From the cell containing the given text, extract its center point as [X, Y] coordinate. 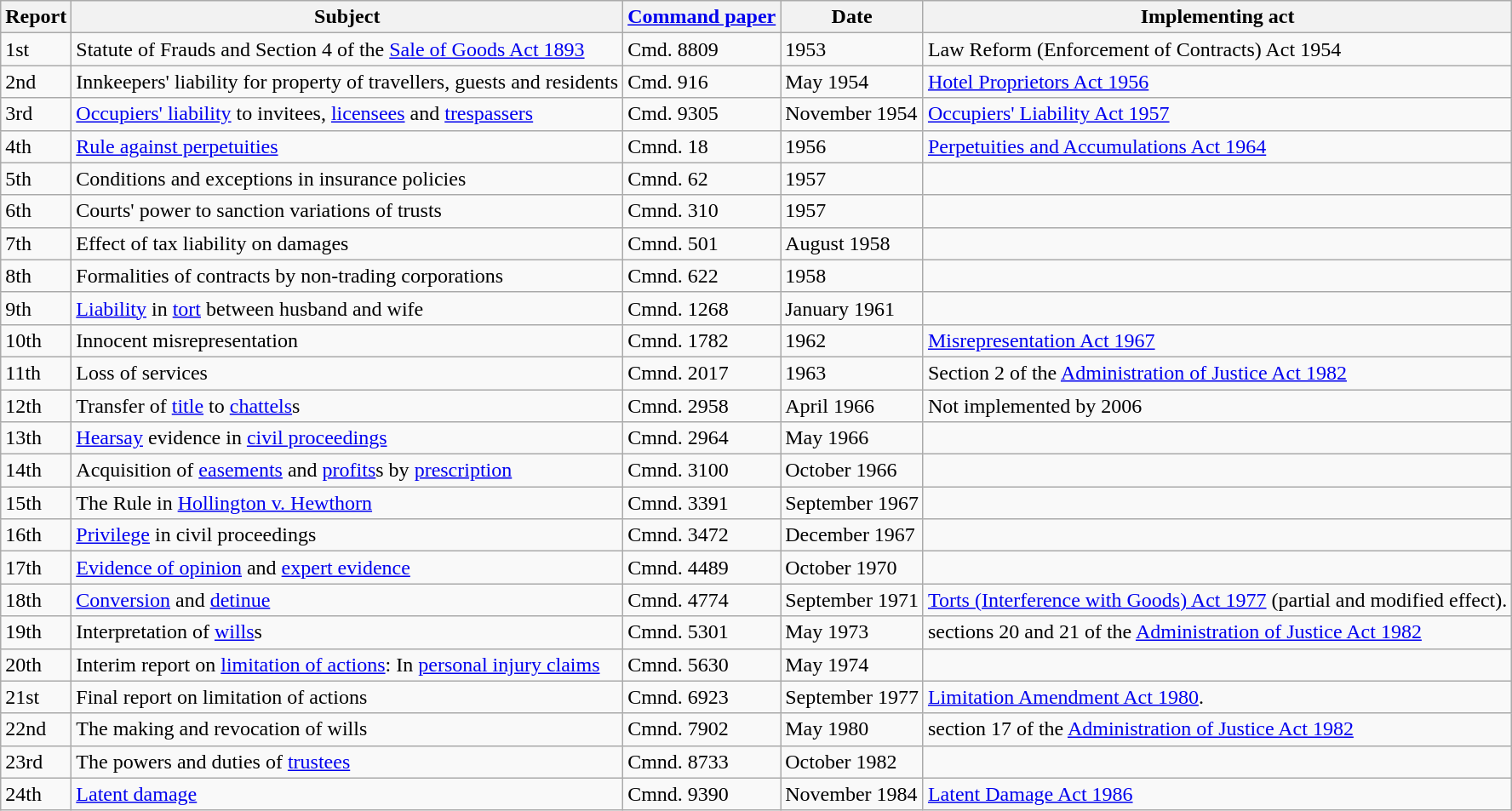
Occupiers' Liability Act 1957 [1217, 114]
24th [36, 794]
Section 2 of the Administration of Justice Act 1982 [1217, 373]
Misrepresentation Act 1967 [1217, 340]
Report [36, 17]
17th [36, 568]
Not implemented by 2006 [1217, 406]
10th [36, 340]
section 17 of the Administration of Justice Act 1982 [1217, 729]
21st [36, 697]
5th [36, 179]
1956 [852, 146]
13th [36, 438]
May 1954 [852, 82]
Transfer of title to chattelss [347, 406]
Cmnd. 7902 [702, 729]
October 1982 [852, 762]
23rd [36, 762]
16th [36, 535]
Cmnd. 1782 [702, 340]
4th [36, 146]
May 1966 [852, 438]
1962 [852, 340]
15th [36, 503]
6th [36, 211]
Courts' power to sanction variations of trusts [347, 211]
November 1984 [852, 794]
September 1971 [852, 600]
2nd [36, 82]
Cmnd. 310 [702, 211]
Torts (Interference with Goods) Act 1977 (partial and modified effect). [1217, 600]
12th [36, 406]
October 1966 [852, 471]
Latent damage [347, 794]
14th [36, 471]
Effect of tax liability on damages [347, 243]
Cmd. 8809 [702, 49]
19th [36, 632]
Cmd. 916 [702, 82]
The Rule in Hollington v. Hewthorn [347, 503]
Date [852, 17]
October 1970 [852, 568]
January 1961 [852, 308]
Cmnd. 501 [702, 243]
Cmnd. 2017 [702, 373]
Interim report on limitation of actions: In personal injury claims [347, 665]
Implementing act [1217, 17]
Cmnd. 6923 [702, 697]
Law Reform (Enforcement of Contracts) Act 1954 [1217, 49]
Hearsay evidence in civil proceedings [347, 438]
September 1967 [852, 503]
Command paper [702, 17]
Innkeepers' liability for property of travellers, guests and residents [347, 82]
Occupiers' liability to invitees, licensees and trespassers [347, 114]
7th [36, 243]
3rd [36, 114]
1963 [852, 373]
Perpetuities and Accumulations Act 1964 [1217, 146]
August 1958 [852, 243]
Cmnd. 2964 [702, 438]
Cmnd. 3472 [702, 535]
Cmnd. 9390 [702, 794]
September 1977 [852, 697]
18th [36, 600]
1958 [852, 276]
Cmnd. 1268 [702, 308]
May 1974 [852, 665]
Cmd. 9305 [702, 114]
Cmnd. 3391 [702, 503]
Innocent misrepresentation [347, 340]
May 1973 [852, 632]
Final report on limitation of actions [347, 697]
1st [36, 49]
Subject [347, 17]
Cmnd. 5301 [702, 632]
Interpretation of willss [347, 632]
Cmnd. 18 [702, 146]
Cmnd. 4489 [702, 568]
The making and revocation of wills [347, 729]
11th [36, 373]
Hotel Proprietors Act 1956 [1217, 82]
Loss of services [347, 373]
20th [36, 665]
Cmnd. 62 [702, 179]
Cmnd. 8733 [702, 762]
9th [36, 308]
Conversion and detinue [347, 600]
Cmnd. 2958 [702, 406]
Liability in tort between husband and wife [347, 308]
Formalities of contracts by non-trading corporations [347, 276]
Cmnd. 622 [702, 276]
Cmnd. 4774 [702, 600]
Rule against perpetuities [347, 146]
Cmnd. 3100 [702, 471]
Acquisition of easements and profitss by prescription [347, 471]
1953 [852, 49]
November 1954 [852, 114]
May 1980 [852, 729]
8th [36, 276]
Privilege in civil proceedings [347, 535]
Cmnd. 5630 [702, 665]
Statute of Frauds and Section 4 of the Sale of Goods Act 1893 [347, 49]
December 1967 [852, 535]
sections 20 and 21 of the Administration of Justice Act 1982 [1217, 632]
Latent Damage Act 1986 [1217, 794]
22nd [36, 729]
April 1966 [852, 406]
Evidence of opinion and expert evidence [347, 568]
Limitation Amendment Act 1980. [1217, 697]
The powers and duties of trustees [347, 762]
Conditions and exceptions in insurance policies [347, 179]
